Provide the [X, Y] coordinate of the cell's center where the given text is located.  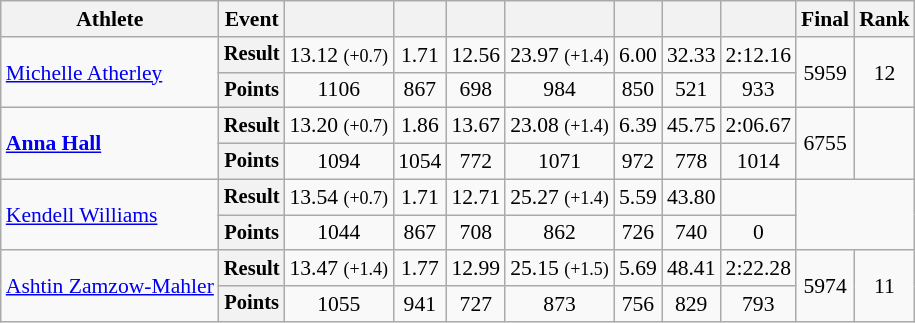
2:12.16 [758, 55]
13.54 (+0.7) [338, 197]
45.75 [692, 126]
862 [560, 233]
708 [476, 233]
793 [758, 304]
13.67 [476, 126]
6755 [825, 144]
984 [560, 90]
1.86 [420, 126]
740 [692, 233]
23.97 (+1.4) [560, 55]
2:22.28 [758, 269]
13.47 (+1.4) [338, 269]
12.99 [476, 269]
23.08 (+1.4) [560, 126]
Event [252, 19]
5974 [825, 286]
Ashtin Zamzow-Mahler [110, 286]
6.00 [638, 55]
778 [692, 162]
Rank [884, 19]
1055 [338, 304]
5.59 [638, 197]
11 [884, 286]
698 [476, 90]
1044 [338, 233]
Kendell Williams [110, 214]
12.71 [476, 197]
5959 [825, 72]
972 [638, 162]
1106 [338, 90]
12.56 [476, 55]
1054 [420, 162]
1.77 [420, 269]
726 [638, 233]
6.39 [638, 126]
1071 [560, 162]
Michelle Atherley [110, 72]
933 [758, 90]
13.20 (+0.7) [338, 126]
12 [884, 72]
1014 [758, 162]
873 [560, 304]
32.33 [692, 55]
941 [420, 304]
48.41 [692, 269]
1094 [338, 162]
Athlete [110, 19]
5.69 [638, 269]
25.15 (+1.5) [560, 269]
13.12 (+0.7) [338, 55]
727 [476, 304]
521 [692, 90]
2:06.67 [758, 126]
43.80 [692, 197]
756 [638, 304]
772 [476, 162]
Final [825, 19]
0 [758, 233]
25.27 (+1.4) [560, 197]
850 [638, 90]
Anna Hall [110, 144]
829 [692, 304]
